Locate the cell with the specified text and output its [X, Y] center coordinate. 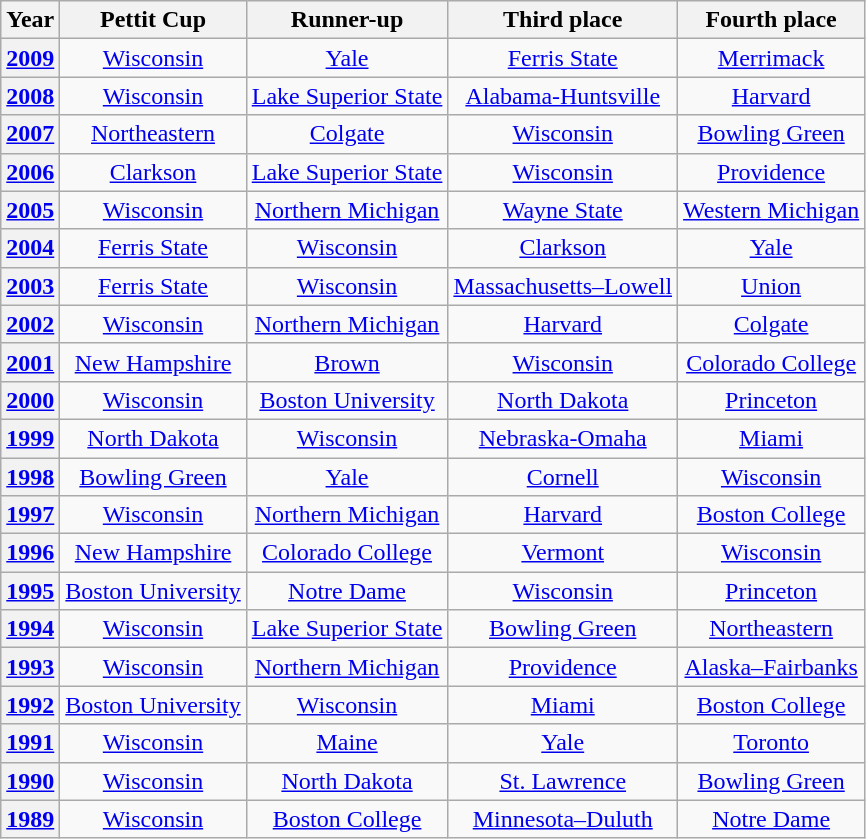
Minnesota–Duluth [563, 819]
2000 [30, 400]
1997 [30, 515]
Pettit Cup [153, 20]
St. Lawrence [563, 781]
Runner-up [347, 20]
1999 [30, 438]
Brown [347, 362]
Alabama-Huntsville [563, 96]
1991 [30, 743]
Fourth place [772, 20]
1990 [30, 781]
2004 [30, 248]
Maine [347, 743]
Merrimack [772, 58]
2006 [30, 172]
1994 [30, 629]
Wayne State [563, 210]
Western Michigan [772, 210]
1992 [30, 705]
1996 [30, 553]
Year [30, 20]
1989 [30, 819]
Alaska–Fairbanks [772, 667]
1995 [30, 591]
2001 [30, 362]
Vermont [563, 553]
2005 [30, 210]
2002 [30, 324]
2007 [30, 134]
Massachusetts–Lowell [563, 286]
Third place [563, 20]
Cornell [563, 477]
2008 [30, 96]
1993 [30, 667]
1998 [30, 477]
Toronto [772, 743]
2009 [30, 58]
2003 [30, 286]
Union [772, 286]
Nebraska-Omaha [563, 438]
